Detect which cell encompasses the target text, then output its (x, y) center coordinate. 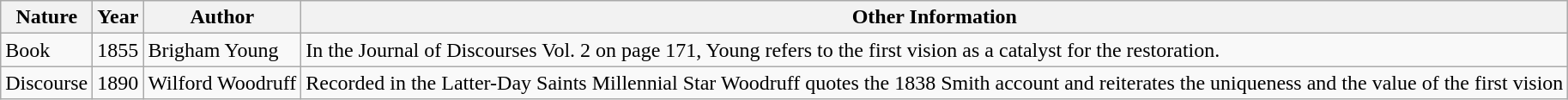
Nature (46, 17)
Brigham Young (222, 50)
Book (46, 50)
1855 (118, 50)
Author (222, 17)
1890 (118, 83)
Year (118, 17)
In the Journal of Discourses Vol. 2 on page 171, Young refers to the first vision as a catalyst for the restoration. (935, 50)
Discourse (46, 83)
Wilford Woodruff (222, 83)
Other Information (935, 17)
